Pinpoint the cell where the given text exists, returning its [X, Y] midpoint coordinate. 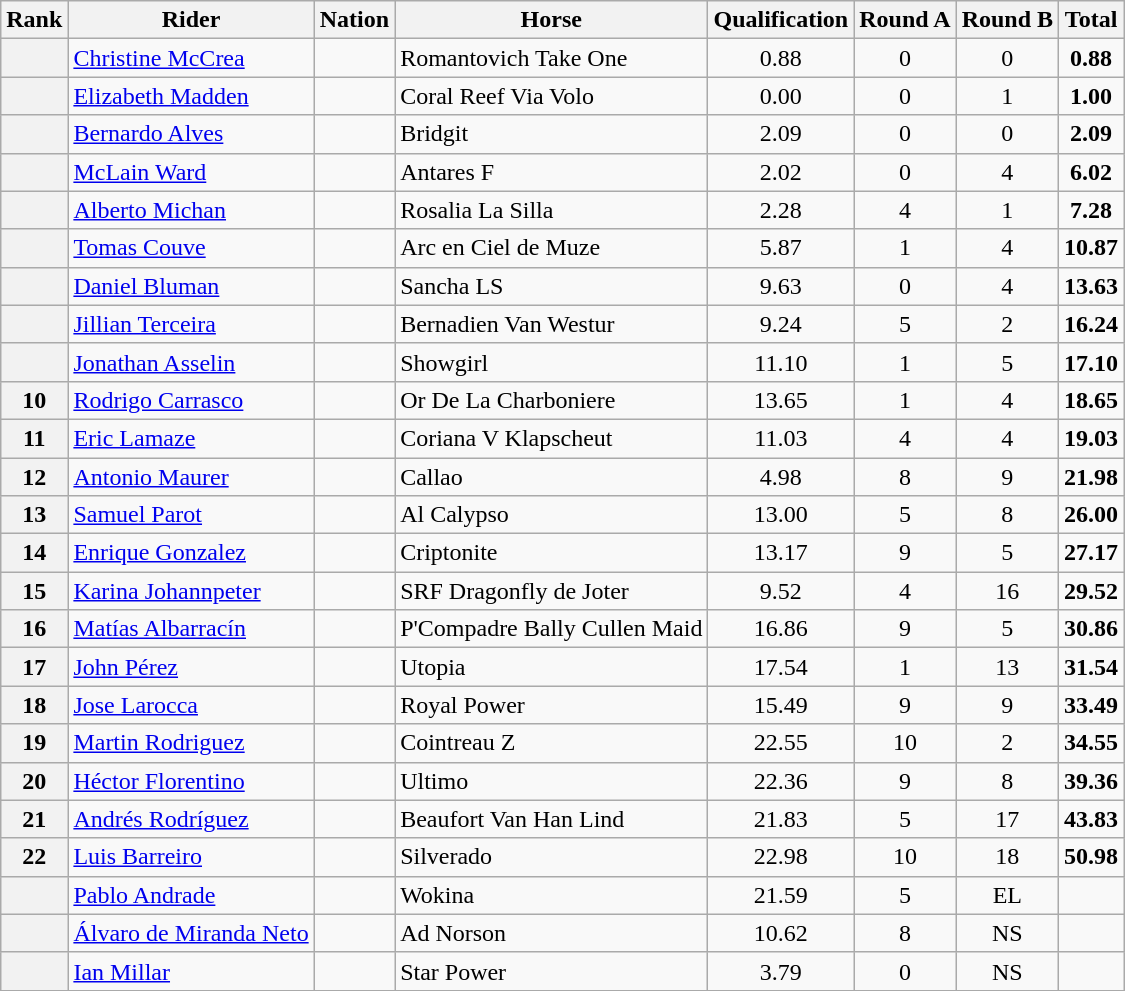
Wokina [552, 895]
16.86 [781, 629]
Horse [552, 20]
Ultimo [552, 781]
17.54 [781, 667]
5.87 [781, 248]
26.00 [1092, 515]
John Pérez [191, 667]
Rosalia La Silla [552, 210]
Rider [191, 20]
Jillian Terceira [191, 324]
Ad Norson [552, 933]
18.65 [1092, 400]
9.63 [781, 286]
11.03 [781, 438]
9.52 [781, 591]
Showgirl [552, 362]
6.02 [1092, 172]
21.59 [781, 895]
0.00 [781, 96]
30.86 [1092, 629]
4.98 [781, 477]
P'Compadre Bally Cullen Maid [552, 629]
22.55 [781, 743]
Samuel Parot [191, 515]
Eric Lamaze [191, 438]
Antonio Maurer [191, 477]
19.03 [1092, 438]
21.83 [781, 819]
15.49 [781, 705]
34.55 [1092, 743]
Andrés Rodríguez [191, 819]
3.79 [781, 971]
33.49 [1092, 705]
7.28 [1092, 210]
Royal Power [552, 705]
27.17 [1092, 553]
Jonathan Asselin [191, 362]
Qualification [781, 20]
Rodrigo Carrasco [191, 400]
Álvaro de Miranda Neto [191, 933]
Total [1092, 20]
50.98 [1092, 857]
Coral Reef Via Volo [552, 96]
Rank [34, 20]
Romantovich Take One [552, 58]
Star Power [552, 971]
10.87 [1092, 248]
2.28 [781, 210]
11 [34, 438]
13.00 [781, 515]
Or De La Charboniere [552, 400]
22.98 [781, 857]
Round B [1007, 20]
SRF Dragonfly de Joter [552, 591]
Alberto Michan [191, 210]
Christine McCrea [191, 58]
Ian Millar [191, 971]
13.63 [1092, 286]
29.52 [1092, 591]
Coriana V Klapscheut [552, 438]
21.98 [1092, 477]
Daniel Bluman [191, 286]
Sancha LS [552, 286]
Pablo Andrade [191, 895]
10.62 [781, 933]
Beaufort Van Han Lind [552, 819]
Round A [905, 20]
Martin Rodriguez [191, 743]
20 [34, 781]
14 [34, 553]
22.36 [781, 781]
1.00 [1092, 96]
15 [34, 591]
Silverado [552, 857]
13.17 [781, 553]
Arc en Ciel de Muze [552, 248]
22 [34, 857]
Bridgit [552, 134]
Cointreau Z [552, 743]
17.10 [1092, 362]
Matías Albarracín [191, 629]
11.10 [781, 362]
19 [34, 743]
Al Calypso [552, 515]
13.65 [781, 400]
12 [34, 477]
Tomas Couve [191, 248]
Héctor Florentino [191, 781]
31.54 [1092, 667]
Callao [552, 477]
Nation [354, 20]
Antares F [552, 172]
Enrique Gonzalez [191, 553]
Karina Johannpeter [191, 591]
Bernardo Alves [191, 134]
EL [1007, 895]
43.83 [1092, 819]
Utopia [552, 667]
16.24 [1092, 324]
Criptonite [552, 553]
39.36 [1092, 781]
2.02 [781, 172]
Jose Larocca [191, 705]
Luis Barreiro [191, 857]
Bernadien Van Westur [552, 324]
21 [34, 819]
9.24 [781, 324]
McLain Ward [191, 172]
Elizabeth Madden [191, 96]
